Return the [X, Y] coordinate for the center point of the cell that contains the specified text.  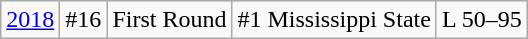
L 50–95 [482, 20]
First Round [170, 20]
#1 Mississippi State [334, 20]
2018 [30, 20]
#16 [84, 20]
